Return the (X, Y) coordinate for the center point of the cell that contains the specified text.  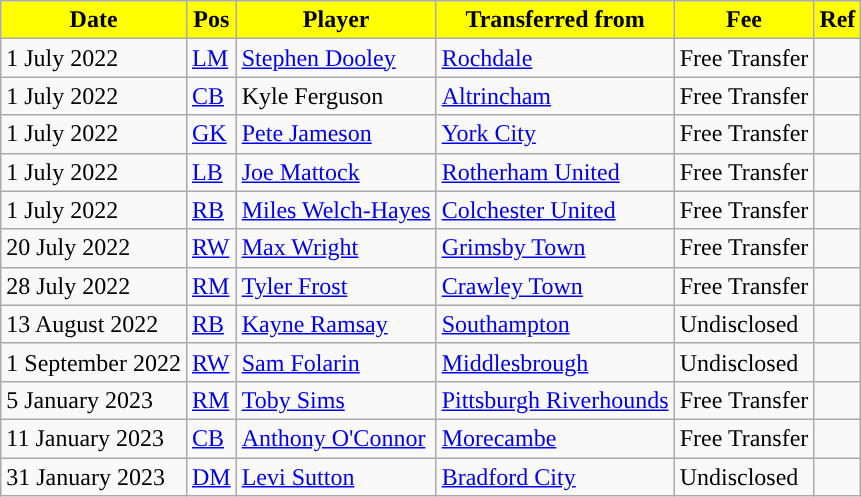
Joe Mattock (336, 172)
LB (211, 172)
Morecambe (555, 438)
11 January 2023 (94, 438)
Bradford City (555, 477)
28 July 2022 (94, 286)
Altrincham (555, 96)
Date (94, 20)
1 September 2022 (94, 362)
Kayne Ramsay (336, 324)
5 January 2023 (94, 400)
Colchester United (555, 210)
Pittsburgh Riverhounds (555, 400)
LM (211, 58)
Transferred from (555, 20)
Rotherham United (555, 172)
Miles Welch-Hayes (336, 210)
Levi Sutton (336, 477)
Ref (838, 20)
Middlesbrough (555, 362)
Kyle Ferguson (336, 96)
Rochdale (555, 58)
31 January 2023 (94, 477)
13 August 2022 (94, 324)
DM (211, 477)
Sam Folarin (336, 362)
Pos (211, 20)
Crawley Town (555, 286)
20 July 2022 (94, 248)
Toby Sims (336, 400)
Pete Jameson (336, 134)
Anthony O'Connor (336, 438)
York City (555, 134)
Player (336, 20)
Tyler Frost (336, 286)
Grimsby Town (555, 248)
Fee (744, 20)
Max Wright (336, 248)
Southampton (555, 324)
GK (211, 134)
Stephen Dooley (336, 58)
